From the cell containing the given text, extract its center point as (x, y) coordinate. 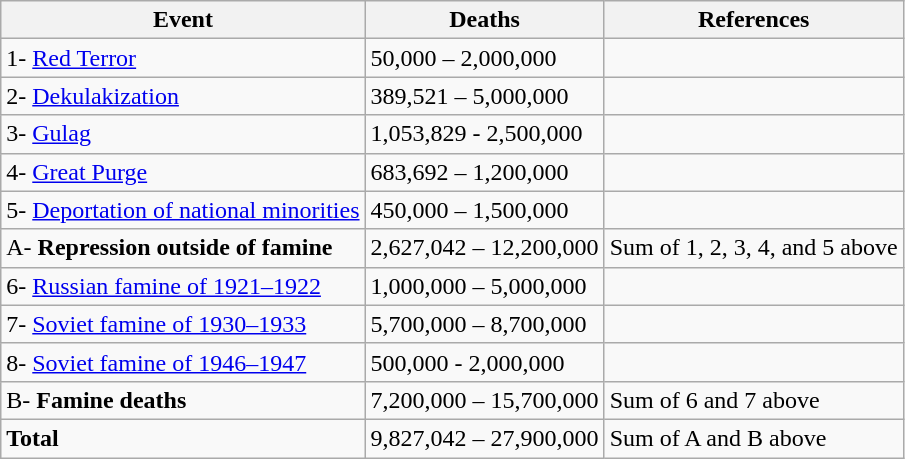
3- Gulag (183, 134)
2- Dekulakization (183, 96)
683,692 – 1,200,000 (484, 172)
A- Repression outside of famine (183, 248)
7- Soviet famine of 1930–1933 (183, 324)
Event (183, 20)
50,000 – 2,000,000 (484, 58)
References (754, 20)
5- Deportation of national minorities (183, 210)
7,200,000 – 15,700,000 (484, 400)
8- Soviet famine of 1946–1947 (183, 362)
2,627,042 – 12,200,000 (484, 248)
5,700,000 – 8,700,000 (484, 324)
1- Red Terror (183, 58)
Sum of 6 and 7 above (754, 400)
Total (183, 438)
450,000 – 1,500,000 (484, 210)
9,827,042 – 27,900,000 (484, 438)
1,053,829 - 2,500,000 (484, 134)
Sum of 1, 2, 3, 4, and 5 above (754, 248)
Sum of A and B above (754, 438)
1,000,000 – 5,000,000 (484, 286)
B- Famine deaths (183, 400)
Deaths (484, 20)
389,521 – 5,000,000 (484, 96)
500,000 - 2,000,000 (484, 362)
6- Russian famine of 1921–1922 (183, 286)
4- Great Purge (183, 172)
